Provide the [x, y] coordinate of the cell's center where the given text is located.  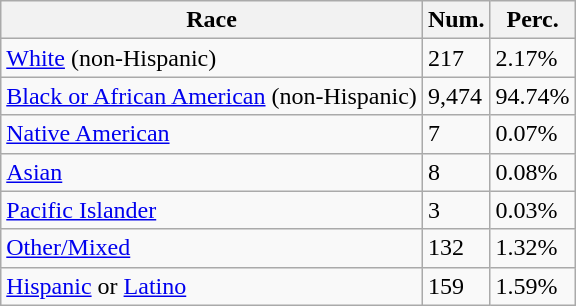
Hispanic or Latino [212, 286]
1.59% [532, 286]
8 [456, 172]
9,474 [456, 96]
1.32% [532, 248]
Other/Mixed [212, 248]
94.74% [532, 96]
Pacific Islander [212, 210]
White (non-Hispanic) [212, 58]
0.03% [532, 210]
Perc. [532, 20]
2.17% [532, 58]
Num. [456, 20]
3 [456, 210]
Native American [212, 134]
159 [456, 286]
217 [456, 58]
132 [456, 248]
Black or African American (non-Hispanic) [212, 96]
Race [212, 20]
7 [456, 134]
0.07% [532, 134]
0.08% [532, 172]
Asian [212, 172]
